Search for the cell housing the specified text and yield its [X, Y] center coordinate. 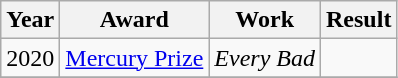
Year [30, 20]
Work [265, 20]
2020 [30, 58]
Result [359, 20]
Every Bad [265, 58]
Award [134, 20]
Mercury Prize [134, 58]
